Locate the cell with the specified text and output its [x, y] center coordinate. 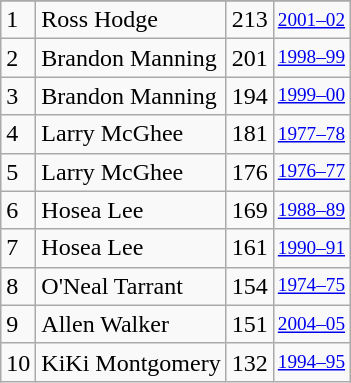
151 [250, 324]
1990–91 [311, 248]
4 [18, 134]
3 [18, 96]
2 [18, 58]
1999–00 [311, 96]
9 [18, 324]
1974–75 [311, 286]
176 [250, 172]
132 [250, 362]
201 [250, 58]
1998–99 [311, 58]
O'Neal Tarrant [131, 286]
Allen Walker [131, 324]
7 [18, 248]
KiKi Montgomery [131, 362]
1988–89 [311, 210]
154 [250, 286]
1976–77 [311, 172]
6 [18, 210]
169 [250, 210]
2001–02 [311, 20]
Ross Hodge [131, 20]
1 [18, 20]
10 [18, 362]
5 [18, 172]
2004–05 [311, 324]
181 [250, 134]
1977–78 [311, 134]
213 [250, 20]
8 [18, 286]
1994–95 [311, 362]
161 [250, 248]
194 [250, 96]
